Identify which cell holds the provided text, then report its [x, y] central coordinate. 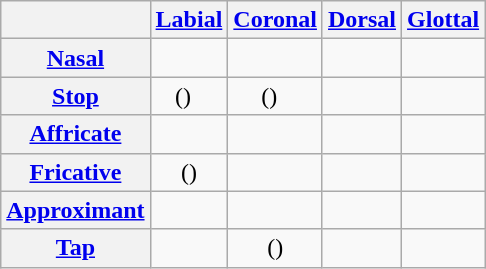
Nasal [76, 58]
Tap [76, 248]
Stop [76, 96]
Approximant [76, 210]
Glottal [444, 20]
Labial [189, 20]
Fricative [76, 172]
Affricate [76, 134]
Coronal [276, 20]
Dorsal [362, 20]
